Detect which cell encompasses the target text, then output its [x, y] center coordinate. 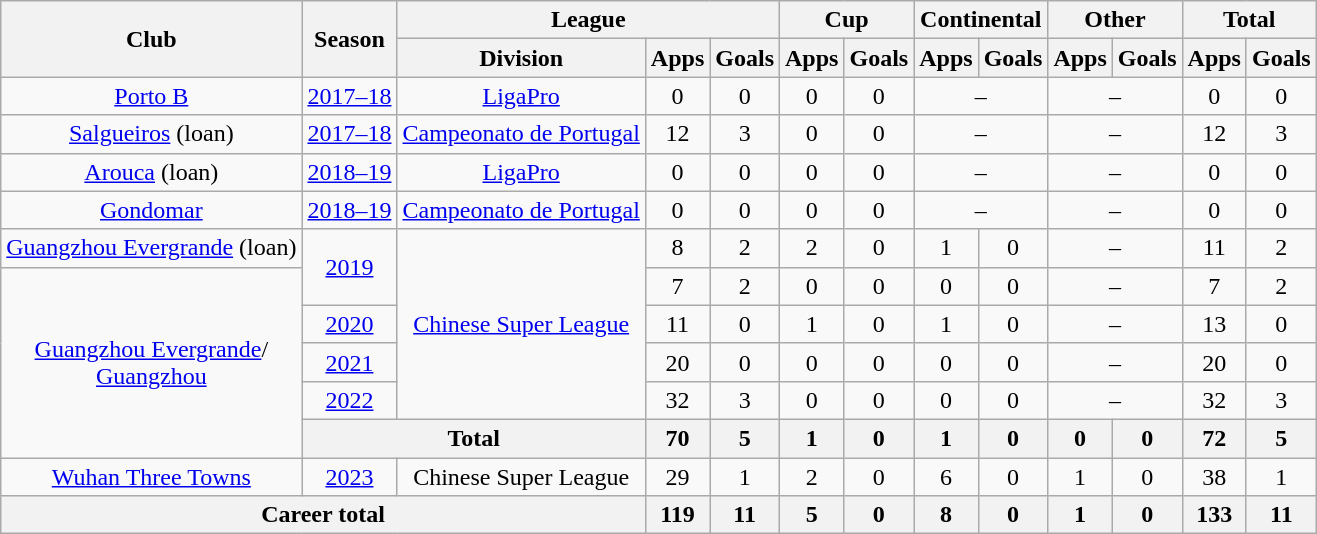
133 [1214, 515]
13 [1214, 324]
Cup [847, 20]
Guangzhou Evergrande/Guangzhou [152, 362]
72 [1214, 438]
Season [350, 39]
70 [677, 438]
Division [521, 58]
38 [1214, 477]
119 [677, 515]
Gondomar [152, 210]
2022 [350, 400]
29 [677, 477]
Guangzhou Evergrande (loan) [152, 248]
League [588, 20]
2019 [350, 267]
Continental [981, 20]
Career total [324, 515]
2020 [350, 324]
2021 [350, 362]
2023 [350, 477]
Club [152, 39]
Other [1115, 20]
Porto B [152, 96]
Arouca (loan) [152, 172]
6 [946, 477]
Salgueiros (loan) [152, 134]
Wuhan Three Towns [152, 477]
